Extract the (X, Y) coordinate from the center of the cell holding the provided text.  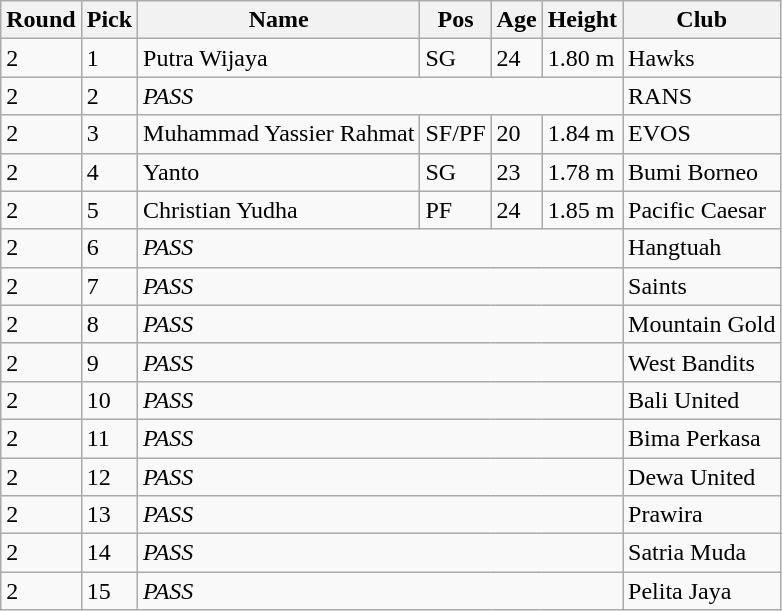
9 (109, 362)
13 (109, 515)
West Bandits (702, 362)
Christian Yudha (279, 210)
11 (109, 438)
1 (109, 58)
Pos (456, 20)
Hawks (702, 58)
20 (516, 134)
7 (109, 286)
15 (109, 591)
Bali United (702, 400)
Hangtuah (702, 248)
1.85 m (582, 210)
PF (456, 210)
RANS (702, 96)
Dewa United (702, 477)
23 (516, 172)
Yanto (279, 172)
Bumi Borneo (702, 172)
Pelita Jaya (702, 591)
8 (109, 324)
Pick (109, 20)
Height (582, 20)
1.80 m (582, 58)
Muhammad Yassier Rahmat (279, 134)
Age (516, 20)
4 (109, 172)
Club (702, 20)
1.84 m (582, 134)
5 (109, 210)
Bima Perkasa (702, 438)
1.78 m (582, 172)
EVOS (702, 134)
3 (109, 134)
Satria Muda (702, 553)
10 (109, 400)
SF/PF (456, 134)
12 (109, 477)
Mountain Gold (702, 324)
Putra Wijaya (279, 58)
Saints (702, 286)
Pacific Caesar (702, 210)
6 (109, 248)
Round (41, 20)
Name (279, 20)
Prawira (702, 515)
14 (109, 553)
